Locate the cell with the specified text and output its (x, y) center coordinate. 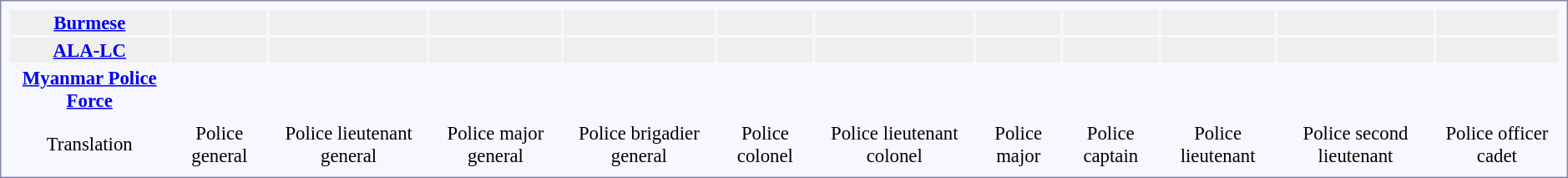
Police captain (1110, 144)
Police general (220, 144)
Myanmar Police Force (89, 89)
Burmese (89, 23)
Police second lieutenant (1355, 144)
Police major general (495, 144)
Police lieutenant general (349, 144)
Police lieutenant colonel (895, 144)
Police major (1019, 144)
ALA-LC (89, 50)
Translation (89, 144)
Police officer cadet (1497, 144)
Police lieutenant (1217, 144)
Police brigadier general (640, 144)
Police colonel (765, 144)
